Capture the cell that displays the provided text and extract its [x, y] central coordinate. 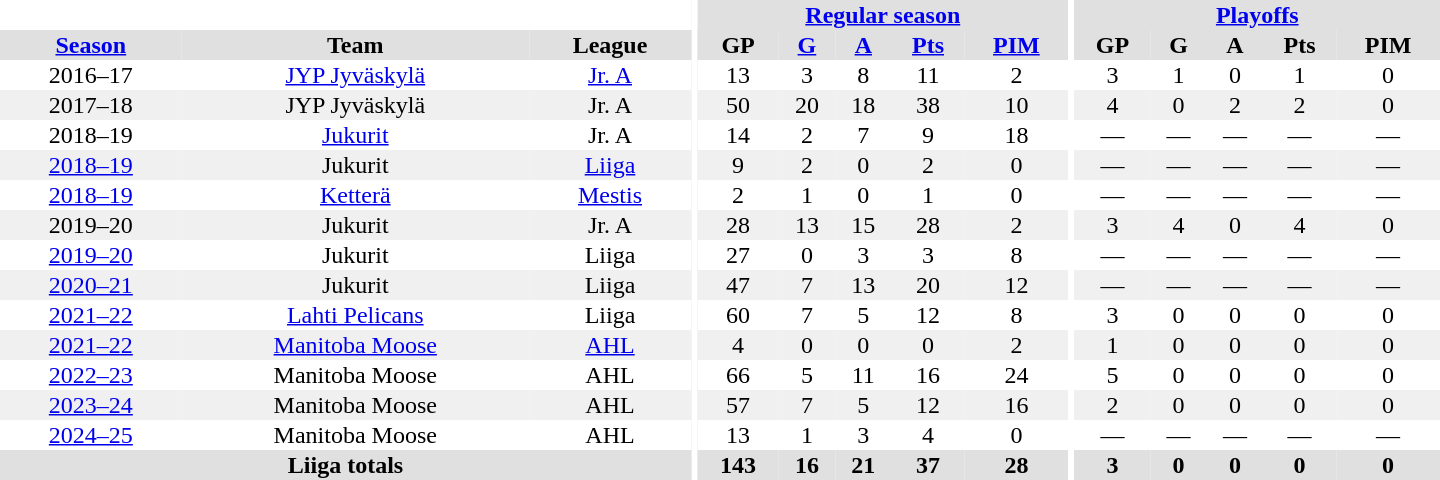
14 [738, 135]
50 [738, 105]
2017–18 [91, 105]
Season [91, 45]
143 [738, 465]
2020–21 [91, 285]
60 [738, 315]
Team [356, 45]
League [610, 45]
66 [738, 375]
24 [1017, 375]
2022–23 [91, 375]
2024–25 [91, 435]
57 [738, 405]
Liiga totals [346, 465]
Lahti Pelicans [356, 315]
2016–17 [91, 75]
Regular season [882, 15]
38 [928, 105]
Mestis [610, 195]
15 [863, 225]
Playoffs [1257, 15]
47 [738, 285]
2023–24 [91, 405]
Ketterä [356, 195]
21 [863, 465]
10 [1017, 105]
37 [928, 465]
27 [738, 255]
